From the cell containing the given text, extract its center point as [x, y] coordinate. 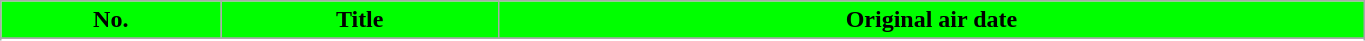
No. [111, 20]
Title [360, 20]
Original air date [932, 20]
